Detect which cell encompasses the target text, then output its [x, y] center coordinate. 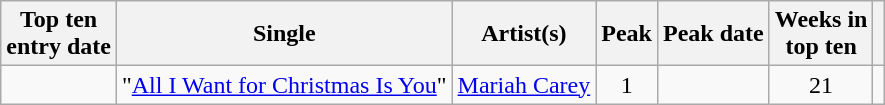
Peak [627, 34]
Top tenentry date [59, 34]
Peak date [713, 34]
Artist(s) [524, 34]
1 [627, 85]
21 [821, 85]
Mariah Carey [524, 85]
Weeks intop ten [821, 34]
Single [284, 34]
"All I Want for Christmas Is You" [284, 85]
